Scan for the cell matching the given text and deliver its (X, Y) coordinate at center. 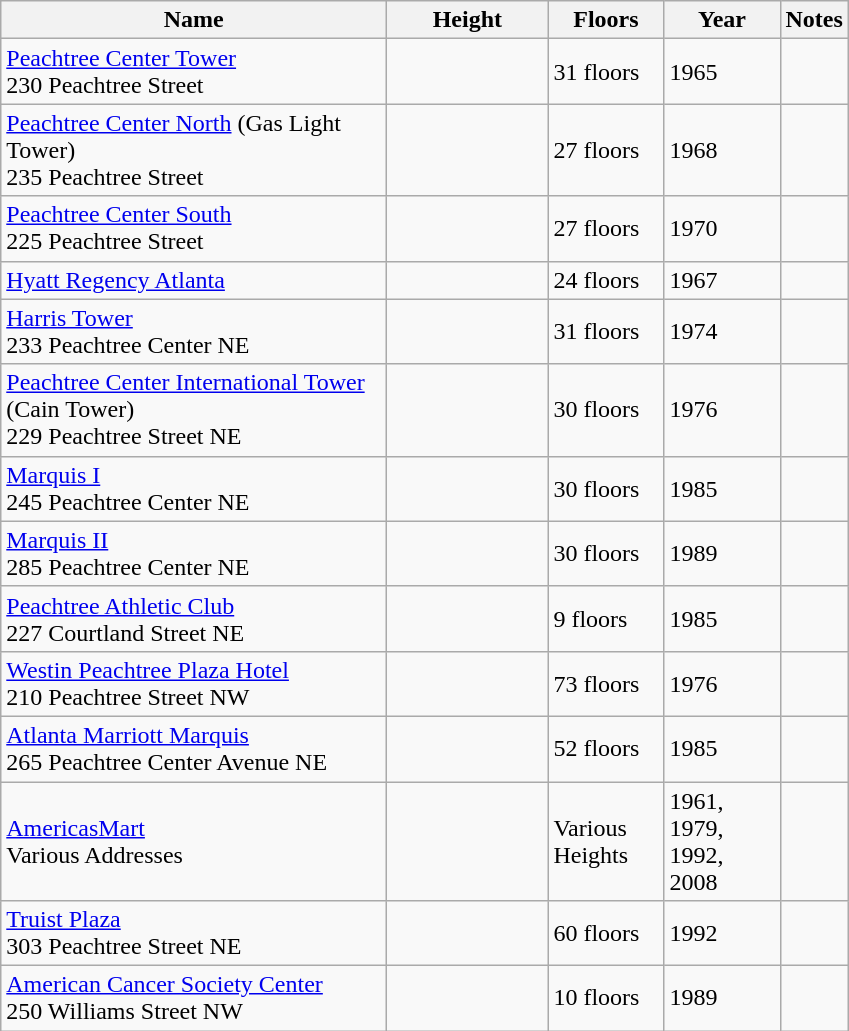
9 floors (606, 618)
1968 (722, 150)
Peachtree Athletic Club227 Courtland Street NE (194, 618)
Height (468, 20)
Harris Tower 233 Peachtree Center NE (194, 332)
Marquis I245 Peachtree Center NE (194, 488)
Floors (606, 20)
1967 (722, 280)
1992 (722, 934)
1961, 1979, 1992, 2008 (722, 842)
Hyatt Regency Atlanta (194, 280)
1965 (722, 72)
Various Heights (606, 842)
73 floors (606, 684)
Peachtree Center South 225 Peachtree Street (194, 228)
1974 (722, 332)
1970 (722, 228)
American Cancer Society Center250 Williams Street NW (194, 998)
Peachtree Center Tower 230 Peachtree Street (194, 72)
Peachtree Center North (Gas Light Tower)235 Peachtree Street (194, 150)
AmericasMartVarious Addresses (194, 842)
Notes (814, 20)
10 floors (606, 998)
24 floors (606, 280)
Marquis II285 Peachtree Center NE (194, 554)
Peachtree Center International Tower (Cain Tower)229 Peachtree Street NE (194, 410)
52 floors (606, 748)
Year (722, 20)
Westin Peachtree Plaza Hotel210 Peachtree Street NW (194, 684)
Name (194, 20)
60 floors (606, 934)
Truist Plaza303 Peachtree Street NE (194, 934)
Atlanta Marriott Marquis265 Peachtree Center Avenue NE (194, 748)
